Capture the cell that displays the provided text and extract its (x, y) central coordinate. 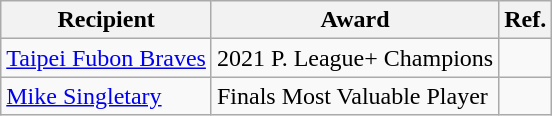
Finals Most Valuable Player (354, 96)
Award (354, 20)
Mike Singletary (106, 96)
2021 P. League+ Champions (354, 58)
Recipient (106, 20)
Ref. (526, 20)
Taipei Fubon Braves (106, 58)
